Find where the given text appears and provide that cell's center as [x, y] coordinate. 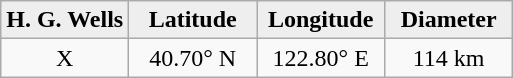
H. G. Wells [65, 20]
X [65, 58]
114 km [449, 58]
122.80° E [321, 58]
Diameter [449, 20]
Latitude [193, 20]
40.70° N [193, 58]
Longitude [321, 20]
